Locate the cell with the specified text and output its [X, Y] center coordinate. 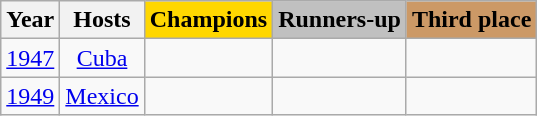
Year [30, 20]
1947 [30, 58]
Third place [471, 20]
1949 [30, 96]
Cuba [102, 58]
Mexico [102, 96]
Runners-up [340, 20]
Champions [208, 20]
Hosts [102, 20]
